Scan for the cell matching the given text and deliver its [X, Y] coordinate at center. 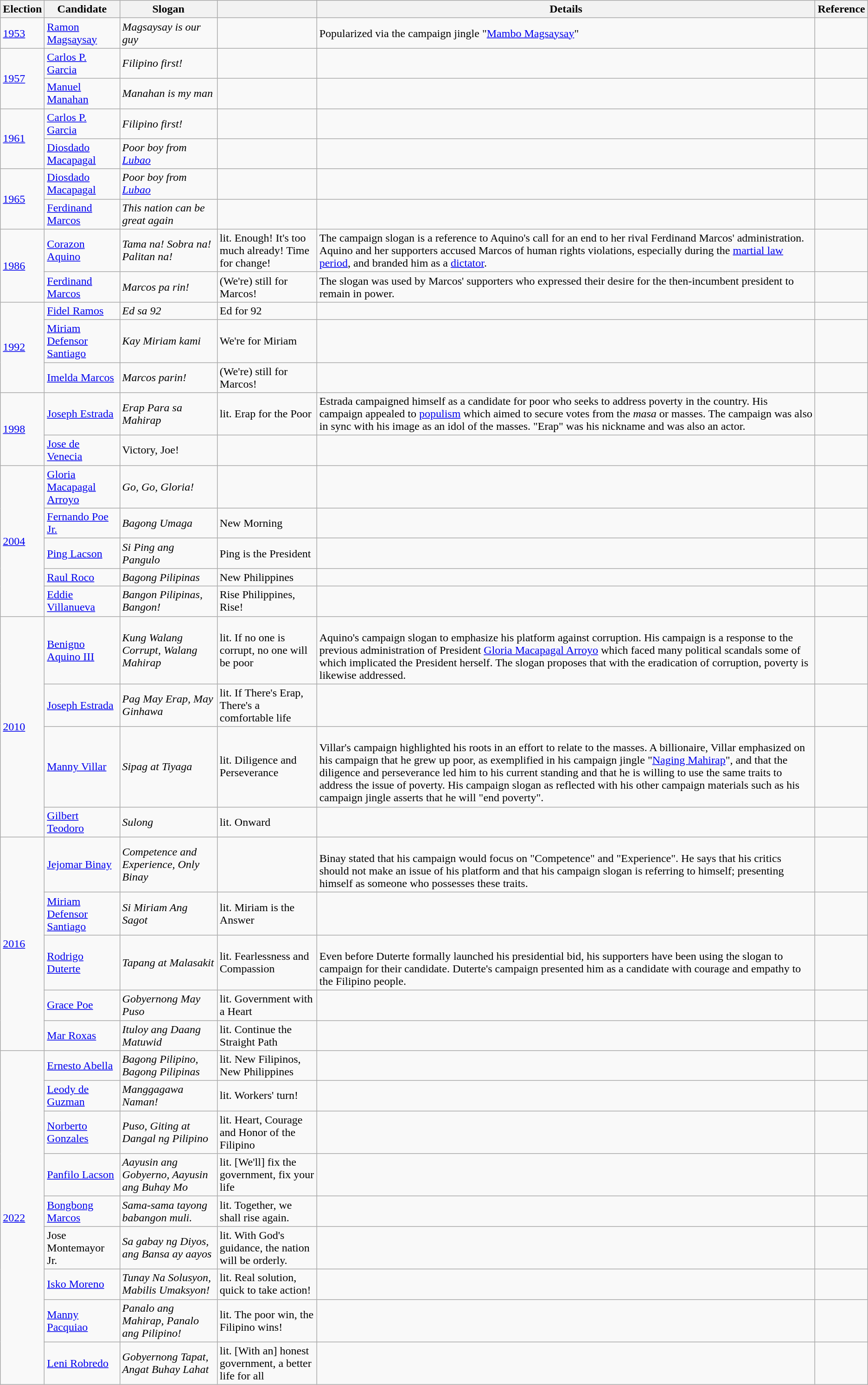
Jose Montemayor Jr. [82, 1248]
lit. Real solution, quick to take action! [267, 1284]
lit. [We'll] fix the government, fix your life [267, 1175]
2004 [22, 541]
This nation can be great again [168, 214]
Bagong Umaga [168, 523]
Rise Philippines, Rise! [267, 601]
Gloria Macapagal Arroyo [82, 487]
Manny Pacquiao [82, 1321]
lit. Continue the Straight Path [267, 1035]
Fernando Poe Jr. [82, 523]
Aayusin ang Gobyerno, Aayusin ang Buhay Mo [168, 1175]
2010 [22, 727]
Manuel Manahan [82, 94]
Ed for 92 [267, 311]
Gobyernong May Puso [168, 1005]
Reference [841, 9]
Raul Roco [82, 577]
Ramon Magsaysay [82, 33]
Norberto Gonzales [82, 1132]
Ping Lacson [82, 554]
lit. Erap for the Poor [267, 414]
lit. Diligence and Perseverance [267, 767]
lit. New Filipinos, New Philippines [267, 1066]
lit. Heart, Courage and Honor of the Filipino [267, 1132]
lit. With God's guidance, the nation will be orderly. [267, 1248]
Manggagawa Naman! [168, 1096]
lit. Onward [267, 822]
Kay Miriam kami [168, 341]
Pag May Erap, May Ginhawa [168, 705]
Fidel Ramos [82, 311]
Si Miriam Ang Sagot [168, 913]
Marcos pa rin! [168, 287]
Ping is the President [267, 554]
Popularized via the campaign jingle "Mambo Magsaysay" [566, 33]
Sipag at Tiyaga [168, 767]
Tama na! Sobra na! Palitan na! [168, 250]
1992 [22, 347]
Manny Villar [82, 767]
2016 [22, 944]
lit. Fearlessness and Compassion [267, 963]
The slogan was used by Marcos' supporters who expressed their desire for the then-incumbent president to remain in power. [566, 287]
Leni Robredo [82, 1363]
Marcos parin! [168, 377]
Gilbert Teodoro [82, 822]
1953 [22, 33]
Tunay Na Solusyon, Mabilis Umaksyon! [168, 1284]
lit. [With an] honest government, a better life for all [267, 1363]
Details [566, 9]
Sama-sama tayong babangon muli. [168, 1211]
Jejomar Binay [82, 864]
Si Ping ang Pangulo [168, 554]
Corazon Aquino [82, 250]
New Morning [267, 523]
Election [22, 9]
Ituloy ang Daang Matuwid [168, 1035]
Leody de Guzman [82, 1096]
1957 [22, 78]
Benigno Aquino III [82, 650]
2022 [22, 1218]
1965 [22, 199]
Grace Poe [82, 1005]
Competence and Experience, Only Binay [168, 864]
lit. Workers' turn! [267, 1096]
Tapang at Malasakit [168, 963]
Gobyernong Tapat, Angat Buhay Lahat [168, 1363]
lit. If no one is corrupt, no one will be poor [267, 650]
lit. If There's Erap, There's a comfortable life [267, 705]
Mar Roxas [82, 1035]
lit. Together, we shall rise again. [267, 1211]
Erap Para sa Mahirap [168, 414]
Bagong Pilipino, Bagong Pilipinas [168, 1066]
Victory, Joe! [168, 451]
Jose de Venecia [82, 451]
Isko Moreno [82, 1284]
1961 [22, 139]
Slogan [168, 9]
Go, Go, Gloria! [168, 487]
lit. Government with a Heart [267, 1005]
1998 [22, 429]
Manahan is my man [168, 94]
Kung Walang Corrupt, Walang Mahirap [168, 650]
Panalo ang Mahirap, Panalo ang Pilipino! [168, 1321]
Rodrigo Duterte [82, 963]
Bongbong Marcos [82, 1211]
Bangon Pilipinas, Bangon! [168, 601]
We're for Miriam [267, 341]
Ed sa 92 [168, 311]
Puso, Giting at Dangal ng Pilipino [168, 1132]
lit. The poor win, the Filipino wins! [267, 1321]
Magsaysay is our guy [168, 33]
Ernesto Abella [82, 1066]
lit. Miriam is the Answer [267, 913]
Sulong [168, 822]
Imelda Marcos [82, 377]
Candidate [82, 9]
Bagong Pilipinas [168, 577]
Panfilo Lacson [82, 1175]
lit. Enough! It's too much already! Time for change! [267, 250]
1986 [22, 265]
Sa gabay ng Diyos, ang Bansa ay aayos [168, 1248]
New Philippines [267, 577]
Eddie Villanueva [82, 601]
